Return the [X, Y] coordinate for the center point of the cell that contains the specified text.  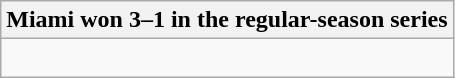
Miami won 3–1 in the regular-season series [227, 20]
